Output the (x, y) coordinate of the center of the cell containing the given text.  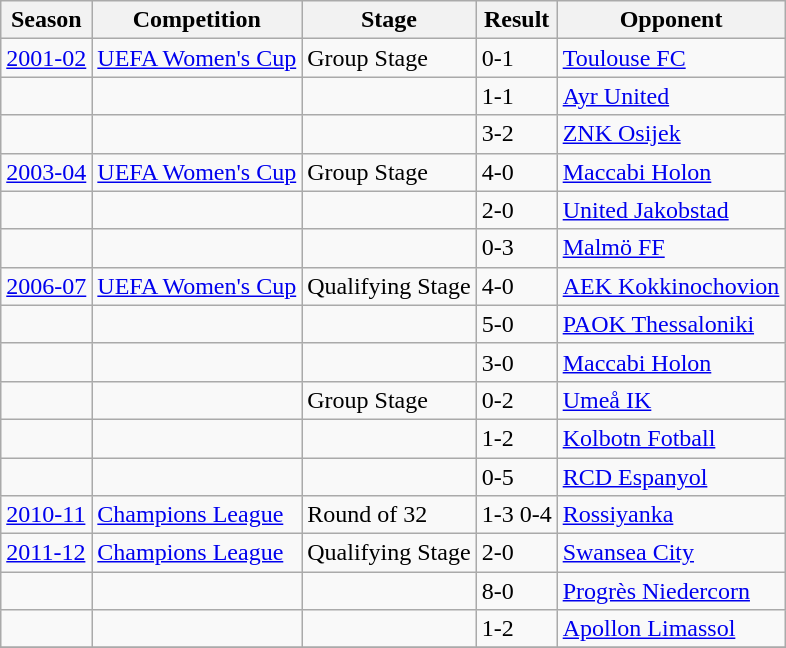
Result (516, 20)
PAOK Thessaloniki (671, 324)
Malmö FF (671, 248)
2001-02 (46, 58)
Swansea City (671, 553)
Umeå IK (671, 400)
2006-07 (46, 286)
1-3 0-4 (516, 515)
United Jakobstad (671, 210)
0-5 (516, 477)
0-1 (516, 58)
Stage (389, 20)
Progrès Niedercorn (671, 591)
Ayr United (671, 96)
0-2 (516, 400)
Apollon Limassol (671, 629)
Kolbotn Fotball (671, 438)
Opponent (671, 20)
1-1 (516, 96)
RCD Espanyol (671, 477)
AEK Kokkinochovion (671, 286)
Rossiyanka (671, 515)
8-0 (516, 591)
2010-11 (46, 515)
0-3 (516, 248)
3-0 (516, 362)
Competition (197, 20)
Season (46, 20)
Round of 32 (389, 515)
ZNK Osijek (671, 134)
3-2 (516, 134)
5-0 (516, 324)
2003-04 (46, 172)
Toulouse FC (671, 58)
2011-12 (46, 553)
